Return (x, y) of the center of cell containing provided text 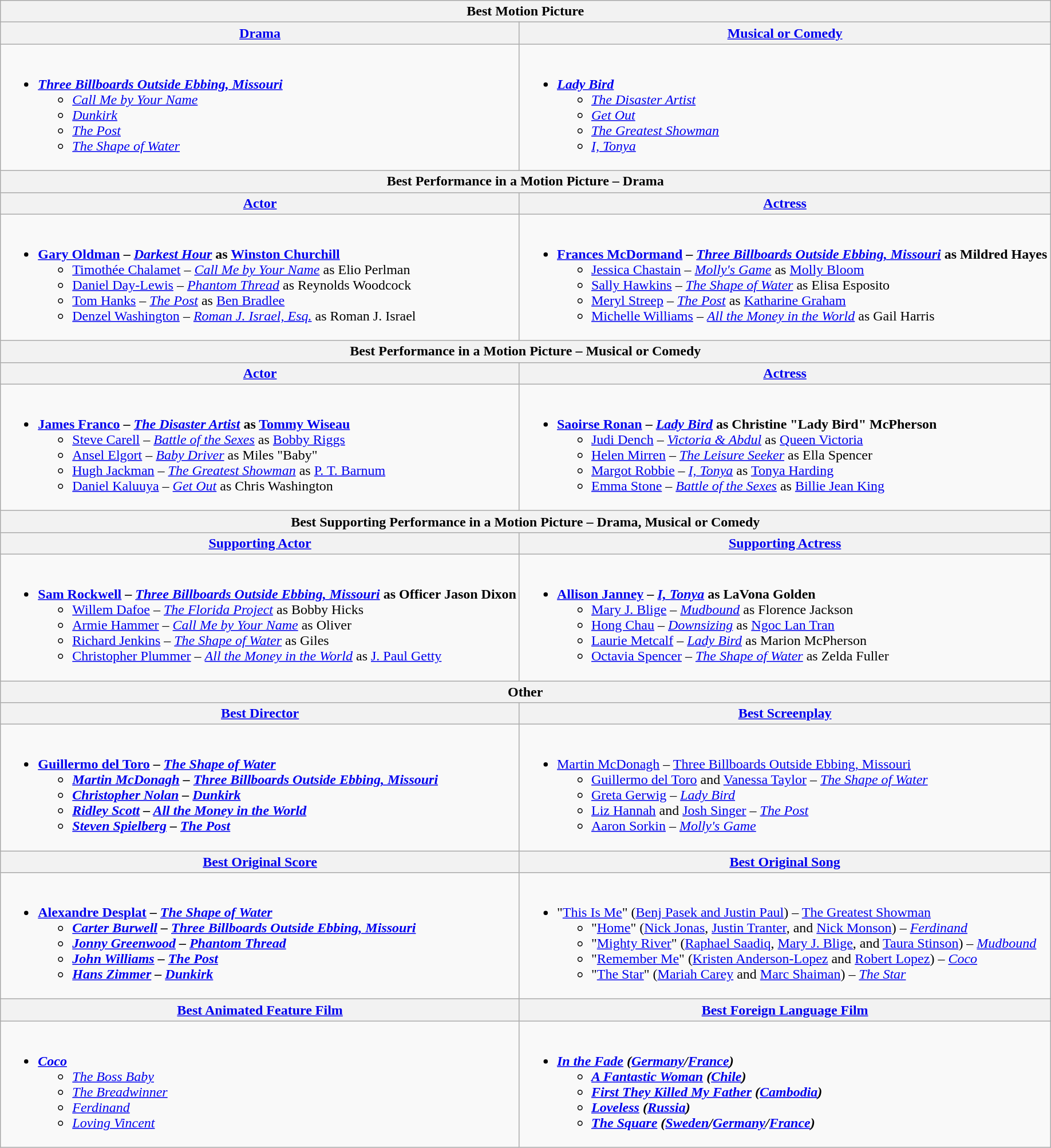
Best Foreign Language Film (784, 1010)
Best Motion Picture (525, 11)
Other (525, 692)
Best Performance in a Motion Picture – Drama (525, 181)
Three Billboards Outside Ebbing, MissouriCall Me by Your NameDunkirkThe PostThe Shape of Water (260, 108)
Supporting Actor (260, 543)
Best Director (260, 714)
Best Performance in a Motion Picture – Musical or Comedy (525, 351)
Best Supporting Performance in a Motion Picture – Drama, Musical or Comedy (525, 521)
Best Original Song (784, 862)
Drama (260, 33)
Best Animated Feature Film (260, 1010)
In the Fade (Germany/France)A Fantastic Woman (Chile)First They Killed My Father (Cambodia)Loveless (Russia)The Square (Sweden/Germany/France) (784, 1084)
Supporting Actress (784, 543)
Musical or Comedy (784, 33)
Best Screenplay (784, 714)
Best Original Score (260, 862)
CocoThe Boss BabyThe BreadwinnerFerdinandLoving Vincent (260, 1084)
Lady BirdThe Disaster ArtistGet OutThe Greatest ShowmanI, Tonya (784, 108)
